Detect which cell encompasses the target text, then output its [x, y] center coordinate. 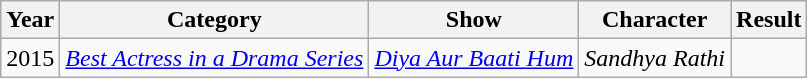
Sandhya Rathi [655, 58]
Diya Aur Baati Hum [474, 58]
Character [655, 20]
Category [214, 20]
Show [474, 20]
Year [30, 20]
Best Actress in a Drama Series [214, 58]
2015 [30, 58]
Result [769, 20]
